Return the [X, Y] coordinate for the center point of the cell that contains the specified text.  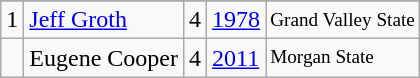
1978 [236, 20]
Grand Valley State [343, 20]
2011 [236, 58]
Eugene Cooper [104, 58]
1 [12, 20]
Jeff Groth [104, 20]
Morgan State [343, 58]
